Identify which cell holds the provided text, then report its [X, Y] central coordinate. 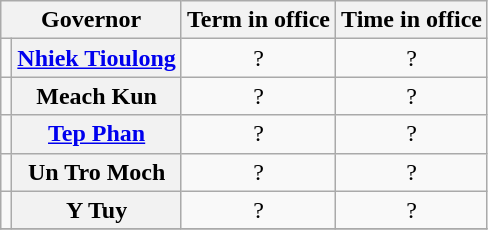
Time in office [412, 20]
Meach Kun [97, 96]
Un Tro Moch [97, 172]
Governor [92, 20]
Term in office [258, 20]
Tep Phan [97, 134]
Y Tuy [97, 210]
Nhiek Tioulong [97, 58]
